Provide the (x, y) coordinate of the cell's center where the given text is located.  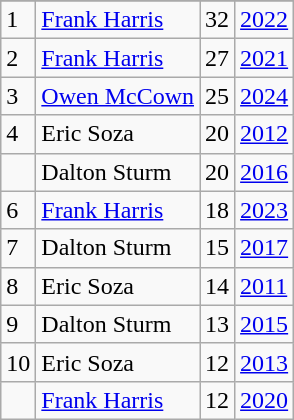
2017 (264, 248)
3 (18, 96)
2011 (264, 286)
2024 (264, 96)
Owen McCown (118, 96)
2022 (264, 20)
8 (18, 286)
2016 (264, 172)
6 (18, 210)
9 (18, 324)
25 (218, 96)
18 (218, 210)
2 (18, 58)
2021 (264, 58)
10 (18, 362)
32 (218, 20)
2020 (264, 400)
2012 (264, 134)
2023 (264, 210)
27 (218, 58)
2015 (264, 324)
15 (218, 248)
13 (218, 324)
1 (18, 20)
4 (18, 134)
14 (218, 286)
7 (18, 248)
2013 (264, 362)
